Locate the cell with the specified text and output its [X, Y] center coordinate. 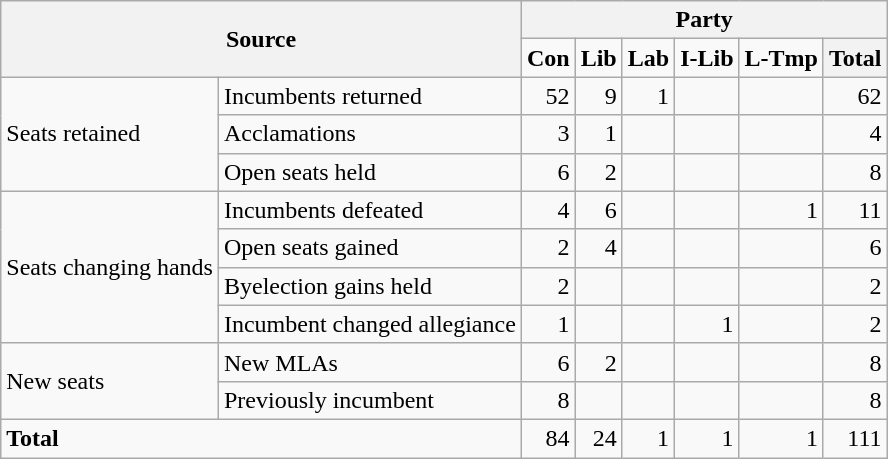
L-Tmp [781, 58]
Party [704, 20]
Open seats gained [370, 248]
Incumbents defeated [370, 210]
Byelection gains held [370, 286]
62 [855, 96]
Con [548, 58]
New seats [110, 381]
Previously incumbent [370, 400]
111 [855, 438]
24 [598, 438]
New MLAs [370, 362]
Lab [648, 58]
3 [548, 134]
Seats changing hands [110, 267]
Incumbent changed allegiance [370, 324]
Acclamations [370, 134]
Lib [598, 58]
52 [548, 96]
84 [548, 438]
Source [262, 39]
Incumbents returned [370, 96]
I-Lib [707, 58]
9 [598, 96]
Open seats held [370, 172]
11 [855, 210]
Seats retained [110, 134]
